Detect which cell encompasses the target text, then output its (x, y) center coordinate. 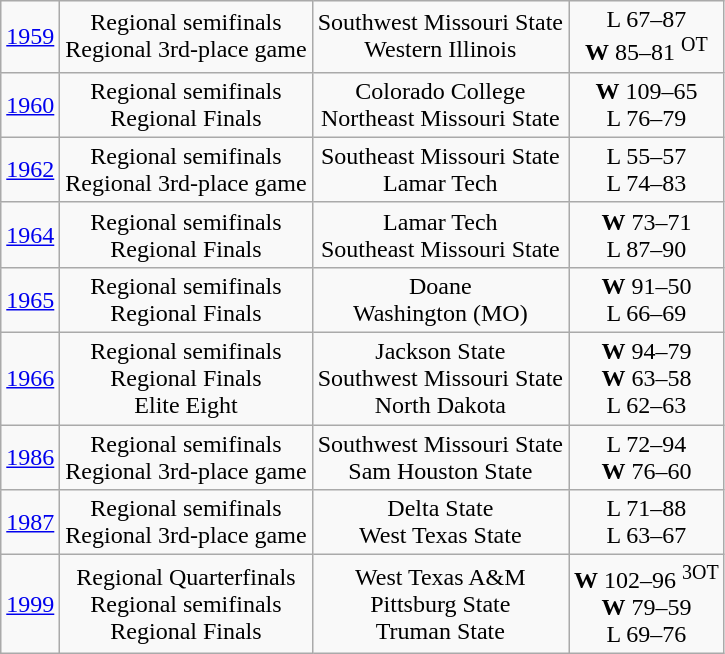
1962 (30, 170)
W 109–65L 76–79 (647, 104)
L 72–94W 76–60 (647, 458)
L 71–88L 63–67 (647, 522)
Southwest Missouri StateWestern Illinois (440, 37)
1964 (30, 234)
1966 (30, 379)
W 91–50L 66–69 (647, 300)
1987 (30, 522)
West Texas A&MPittsburg StateTruman State (440, 604)
Lamar TechSoutheast Missouri State (440, 234)
1960 (30, 104)
Jackson StateSouthwest Missouri StateNorth Dakota (440, 379)
1986 (30, 458)
Southwest Missouri StateSam Houston State (440, 458)
DoaneWashington (MO) (440, 300)
W 102–96 3OTW 79–59L 69–76 (647, 604)
Colorado CollegeNortheast Missouri State (440, 104)
L 55–57L 74–83 (647, 170)
Southeast Missouri StateLamar Tech (440, 170)
1999 (30, 604)
W 73–71L 87–90 (647, 234)
Regional semifinalsRegional FinalsElite Eight (186, 379)
Regional QuarterfinalsRegional semifinalsRegional Finals (186, 604)
1965 (30, 300)
L 67–87W 85–81 OT (647, 37)
1959 (30, 37)
W 94–79W 63–58L 62–63 (647, 379)
Delta StateWest Texas State (440, 522)
